Detect which cell encompasses the target text, then output its [x, y] center coordinate. 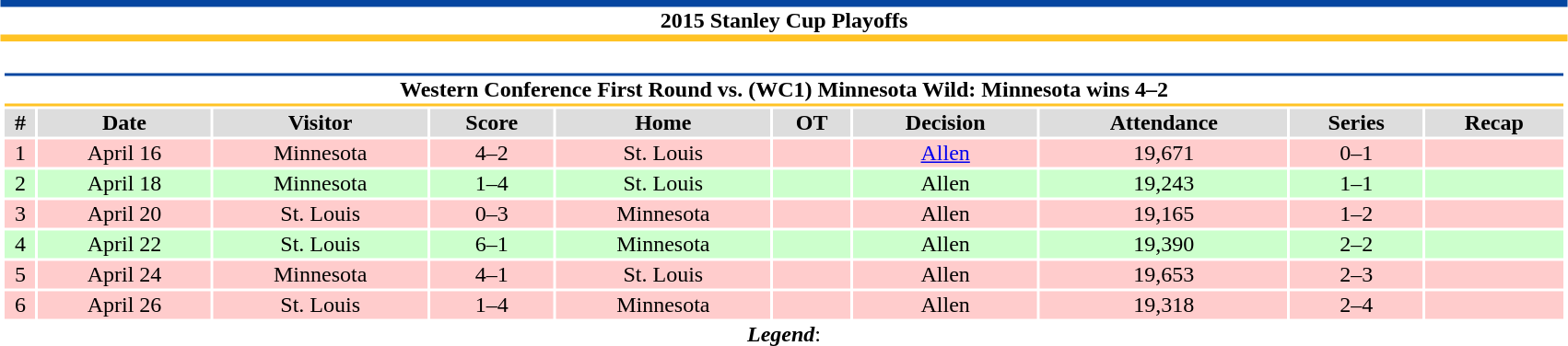
2–3 [1356, 275]
19,653 [1164, 275]
Recap [1494, 122]
5 [20, 275]
6–1 [492, 244]
OT [812, 122]
Series [1356, 122]
3 [20, 214]
4–2 [492, 154]
April 20 [125, 214]
0–1 [1356, 154]
April 18 [125, 183]
Attendance [1164, 122]
19,243 [1164, 183]
19,318 [1164, 305]
April 22 [125, 244]
4–1 [492, 275]
4 [20, 244]
19,165 [1164, 214]
1 [20, 154]
Visitor [321, 122]
April 26 [125, 305]
April 16 [125, 154]
6 [20, 305]
2 [20, 183]
Date [125, 122]
2–4 [1356, 305]
2015 Stanley Cup Playoffs [784, 20]
0–3 [492, 214]
April 24 [125, 275]
Home [663, 122]
Decision [945, 122]
1–1 [1356, 183]
19,671 [1164, 154]
Western Conference First Round vs. (WC1) Minnesota Wild: Minnesota wins 4–2 [783, 90]
2–2 [1356, 244]
Score [492, 122]
# [20, 122]
19,390 [1164, 244]
1–2 [1356, 214]
